Search for the cell housing the specified text and yield its [X, Y] center coordinate. 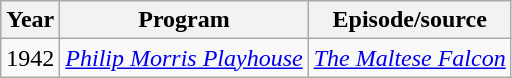
Year [30, 20]
The Maltese Falcon [410, 58]
1942 [30, 58]
Program [184, 20]
Episode/source [410, 20]
Philip Morris Playhouse [184, 58]
